Determine the [X, Y] coordinate at the center of the cell enclosing the given text.  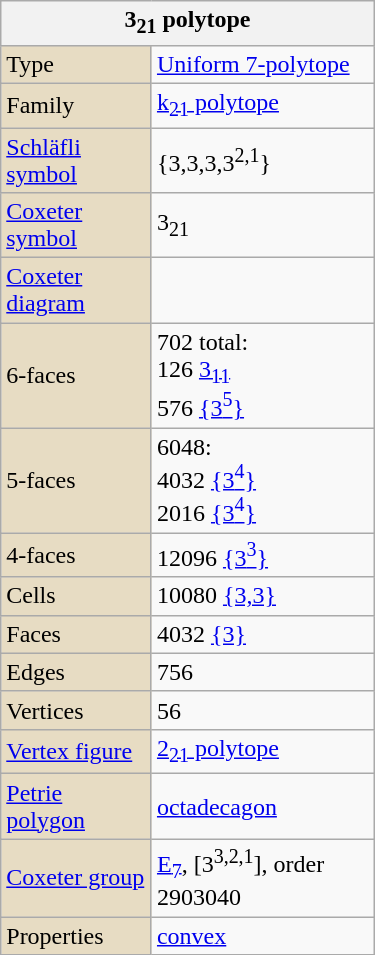
56 [262, 710]
convex [262, 936]
octadecagon [262, 806]
10080 {3,3} [262, 596]
Coxeter group [76, 878]
702 total:126 311576 {35} [262, 376]
Family [76, 105]
12096 {33} [262, 556]
Vertex figure [76, 751]
321 polytope [188, 23]
321 [262, 226]
Uniform 7-polytope [262, 64]
Petrie polygon [76, 806]
k21 polytope [262, 105]
{3,3,3,32,1} [262, 160]
6-faces [76, 376]
Edges [76, 672]
Schläfli symbol [76, 160]
221 polytope [262, 751]
E7, [33,2,1], order 2903040 [262, 878]
Faces [76, 634]
5-faces [76, 480]
4-faces [76, 556]
Vertices [76, 710]
Coxeter diagram [76, 290]
Cells [76, 596]
Coxeter symbol [76, 226]
4032 {3} [262, 634]
756 [262, 672]
Type [76, 64]
6048:4032 {34}2016 {34} [262, 480]
Properties [76, 936]
